Find where the given text appears and provide that cell's center as [x, y] coordinate. 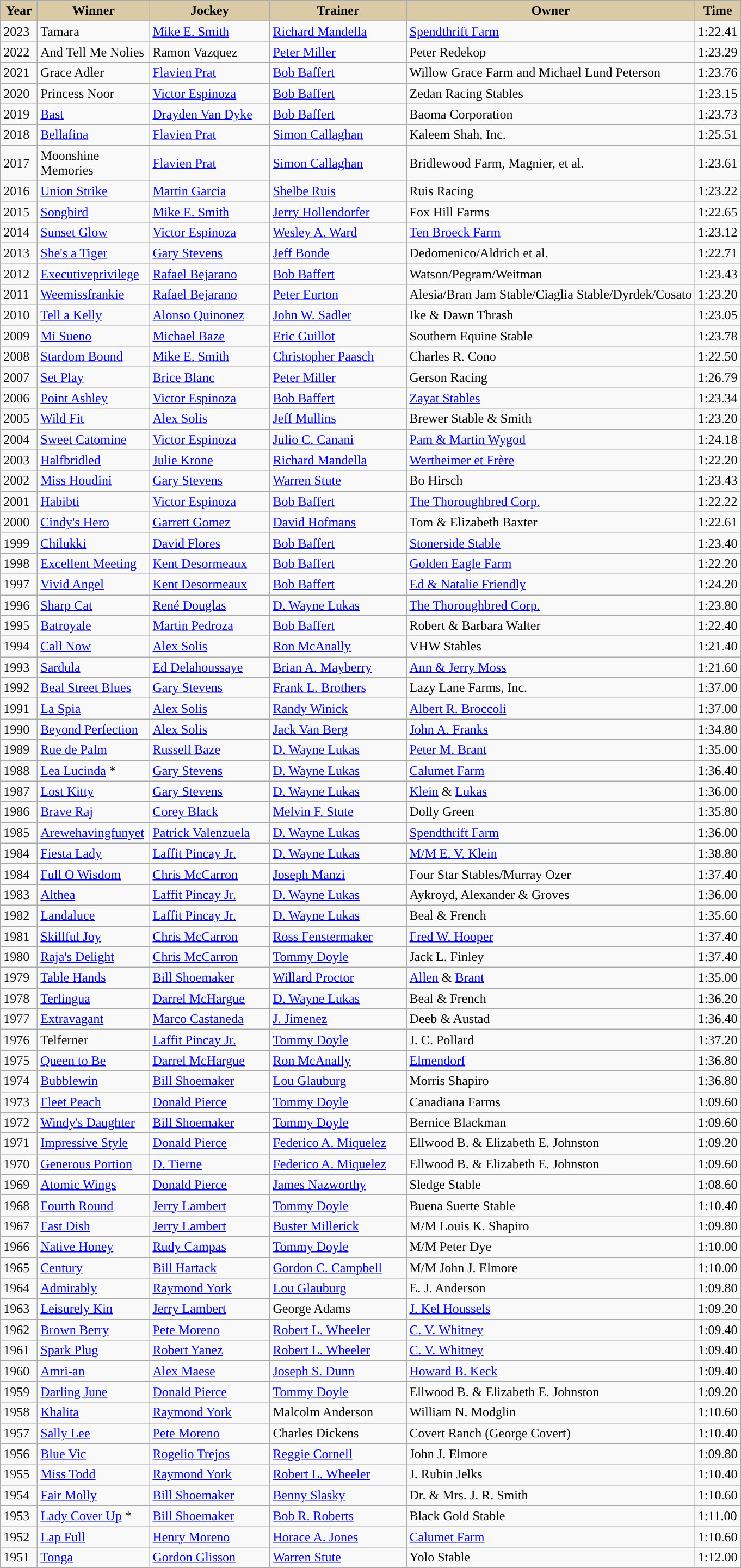
1:22.41 [718, 32]
2023 [19, 32]
1:36.20 [718, 999]
2015 [19, 212]
Miss Todd [94, 1474]
1:11.00 [718, 1516]
Buster Millerick [338, 1226]
Set Play [94, 377]
1997 [19, 584]
Ten Broeck Farm [551, 232]
1981 [19, 936]
Christopher Paasch [338, 357]
1:23.12 [718, 232]
Willard Proctor [338, 978]
1:23.15 [718, 94]
Native Honey [94, 1247]
1995 [19, 626]
1992 [19, 688]
1980 [19, 957]
Zedan Racing Stables [551, 94]
Bridlewood Farm, Magnier, et al. [551, 163]
Bo Hirsch [551, 481]
Dolly Green [551, 812]
Lazy Lane Farms, Inc. [551, 688]
Rogelio Trejos [210, 1454]
Year [19, 11]
Elmendorf [551, 1061]
Tamara [94, 32]
Yolo Stable [551, 1557]
Bernice Blackman [551, 1123]
Bast [94, 114]
Cindy's Hero [94, 522]
1976 [19, 1040]
2012 [19, 274]
Fiesta Lady [94, 853]
1963 [19, 1309]
Ruis Racing [551, 191]
M/M Peter Dye [551, 1247]
Charles R. Cono [551, 357]
Fourth Round [94, 1205]
1990 [19, 729]
Full O Wisdom [94, 874]
1956 [19, 1454]
Owner [551, 11]
Rue de Palm [94, 750]
Ramon Vazquez [210, 52]
1:24.18 [718, 439]
Brice Blanc [210, 377]
Songbird [94, 212]
Wesley A. Ward [338, 232]
1991 [19, 709]
1:35.60 [718, 915]
Golden Eagle Farm [551, 563]
Baoma Corporation [551, 114]
J. Rubin Jelks [551, 1474]
Martin Garcia [210, 191]
Eric Guillot [338, 336]
Batroyale [94, 626]
1974 [19, 1081]
Trainer [338, 11]
Garrett Gomez [210, 522]
Tell a Kelly [94, 315]
Stardom Bound [94, 357]
2006 [19, 398]
1:12.00 [718, 1557]
Aykroyd, Alexander & Groves [551, 895]
1955 [19, 1474]
2013 [19, 253]
2011 [19, 295]
Call Now [94, 647]
1999 [19, 543]
2001 [19, 501]
Robert & Barbara Walter [551, 626]
Jeff Bonde [338, 253]
1:23.73 [718, 114]
1:22.50 [718, 357]
2007 [19, 377]
Charles Dickens [338, 1433]
J. Jimenez [338, 1019]
Ike & Dawn Thrash [551, 315]
2009 [19, 336]
D. Tierne [210, 1164]
Black Gold Stable [551, 1516]
Grace Adler [94, 73]
1982 [19, 915]
Century [94, 1268]
2003 [19, 460]
Fleet Peach [94, 1102]
Corey Black [210, 812]
Table Hands [94, 978]
Spark Plug [94, 1350]
Sharp Cat [94, 605]
J. Kel Houssels [551, 1309]
Julio C. Canani [338, 439]
Point Ashley [94, 398]
2002 [19, 481]
Kaleem Shah, Inc. [551, 135]
Tonga [94, 1557]
Executiveprivilege [94, 274]
Watson/Pegram/Weitman [551, 274]
Peter M. Brant [551, 750]
Alonso Quinonez [210, 315]
Brewer Stable & Smith [551, 419]
Reggie Cornell [338, 1454]
1:38.80 [718, 853]
1996 [19, 605]
1979 [19, 978]
1:26.79 [718, 377]
Vivid Angel [94, 584]
Queen to Be [94, 1061]
Terlingua [94, 999]
Mi Sueno [94, 336]
Chilukki [94, 543]
1:23.80 [718, 605]
1998 [19, 563]
Bill Hartack [210, 1268]
Deeb & Austad [551, 1019]
Extravagant [94, 1019]
1:22.65 [718, 212]
Jerry Hollendorfer [338, 212]
Sally Lee [94, 1433]
1968 [19, 1205]
Marco Castaneda [210, 1019]
Princess Noor [94, 94]
Althea [94, 895]
1966 [19, 1247]
Fox Hill Farms [551, 212]
John A. Franks [551, 729]
Peter Eurton [338, 295]
1:23.22 [718, 191]
Jockey [210, 11]
2021 [19, 73]
2000 [19, 522]
Landaluce [94, 915]
Impressive Style [94, 1143]
1987 [19, 791]
Brown Berry [94, 1330]
Bellafina [94, 135]
1:23.29 [718, 52]
Blue Vic [94, 1454]
Lap Full [94, 1536]
1954 [19, 1495]
1972 [19, 1123]
Randy Winick [338, 709]
1965 [19, 1268]
Fast Dish [94, 1226]
Michael Baze [210, 336]
Shelbe Ruis [338, 191]
1988 [19, 771]
1953 [19, 1516]
Morris Shapiro [551, 1081]
Sledge Stable [551, 1185]
John J. Elmore [551, 1454]
2010 [19, 315]
Halfbridled [94, 460]
2008 [19, 357]
Brian A. Mayberry [338, 667]
Fred W. Hooper [551, 936]
Atomic Wings [94, 1185]
Julie Krone [210, 460]
Willow Grace Farm and Michael Lund Peterson [551, 73]
Dedomenico/Aldrich et al. [551, 253]
Lost Kitty [94, 791]
Miss Houdini [94, 481]
Allen & Brant [551, 978]
Rudy Campas [210, 1247]
Gerson Racing [551, 377]
Drayden Van Dyke [210, 114]
Time [718, 11]
Martin Pedroza [210, 626]
Sardula [94, 667]
1969 [19, 1185]
E. J. Anderson [551, 1288]
1:23.40 [718, 543]
Telferner [94, 1040]
2020 [19, 94]
She's a Tiger [94, 253]
Buena Suerte Stable [551, 1205]
1:35.80 [718, 812]
1986 [19, 812]
Malcolm Anderson [338, 1412]
Brave Raj [94, 812]
1:22.22 [718, 501]
La Spia [94, 709]
1959 [19, 1392]
2004 [19, 439]
Excellent Meeting [94, 563]
1975 [19, 1061]
Lea Lucinda * [94, 771]
Henry Moreno [210, 1536]
Peter Redekop [551, 52]
Lady Cover Up * [94, 1516]
1962 [19, 1330]
1951 [19, 1557]
1957 [19, 1433]
Ed Delahoussaye [210, 667]
M/M E. V. Klein [551, 853]
Southern Equine Stable [551, 336]
John W. Sadler [338, 315]
Zayat Stables [551, 398]
Union Strike [94, 191]
Bob R. Roberts [338, 1516]
1:34.80 [718, 729]
Patrick Valenzuela [210, 833]
1:23.05 [718, 315]
Fair Molly [94, 1495]
1:22.61 [718, 522]
And Tell Me Nolies [94, 52]
Frank L. Brothers [338, 688]
Alex Maese [210, 1371]
Amri-an [94, 1371]
1:23.78 [718, 336]
Sunset Glow [94, 232]
Howard B. Keck [551, 1371]
Raja's Delight [94, 957]
2019 [19, 114]
David Flores [210, 543]
Khalita [94, 1412]
Tom & Elizabeth Baxter [551, 522]
Pam & Martin Wygod [551, 439]
Russell Baze [210, 750]
1985 [19, 833]
Gordon C. Campbell [338, 1268]
Generous Portion [94, 1164]
Ed & Natalie Friendly [551, 584]
1978 [19, 999]
1:37.20 [718, 1040]
2022 [19, 52]
1964 [19, 1288]
1994 [19, 647]
1:22.40 [718, 626]
1958 [19, 1412]
Horace A. Jones [338, 1536]
Joseph S. Dunn [338, 1371]
Admirably [94, 1288]
1:21.40 [718, 647]
Habibti [94, 501]
1961 [19, 1350]
Jeff Mullins [338, 419]
1973 [19, 1102]
1960 [19, 1371]
Beyond Perfection [94, 729]
1977 [19, 1019]
Skillful Joy [94, 936]
VHW Stables [551, 647]
Windy's Daughter [94, 1123]
1:22.71 [718, 253]
1:23.76 [718, 73]
Bubblewin [94, 1081]
Covert Ranch (George Covert) [551, 1433]
2017 [19, 163]
1967 [19, 1226]
2005 [19, 419]
1970 [19, 1164]
Joseph Manzi [338, 874]
Winner [94, 11]
Ann & Jerry Moss [551, 667]
Gordon Glisson [210, 1557]
1:08.60 [718, 1185]
Sweet Catomine [94, 439]
Weemissfrankie [94, 295]
Canadiana Farms [551, 1102]
Melvin F. Stute [338, 812]
Ross Fenstermaker [338, 936]
Albert R. Broccoli [551, 709]
2018 [19, 135]
1971 [19, 1143]
Arewehavingfunyet [94, 833]
Jack Van Berg [338, 729]
Beal Street Blues [94, 688]
Darling June [94, 1392]
Alesia/Bran Jam Stable/Ciaglia Stable/Dyrdek/Cosato [551, 295]
M/M Louis K. Shapiro [551, 1226]
1:25.51 [718, 135]
William N. Modglin [551, 1412]
James Nazworthy [338, 1185]
1952 [19, 1536]
1:21.60 [718, 667]
Dr. & Mrs. J. R. Smith [551, 1495]
2016 [19, 191]
René Douglas [210, 605]
1:24.20 [718, 584]
1:23.61 [718, 163]
1:23.34 [718, 398]
Four Star Stables/Murray Ozer [551, 874]
Benny Slasky [338, 1495]
Leisurely Kin [94, 1309]
George Adams [338, 1309]
2014 [19, 232]
M/M John J. Elmore [551, 1268]
J. C. Pollard [551, 1040]
Wertheimer et Frère [551, 460]
1983 [19, 895]
David Hofmans [338, 522]
1989 [19, 750]
Stonerside Stable [551, 543]
Klein & Lukas [551, 791]
Wild Fit [94, 419]
Moonshine Memories [94, 163]
1993 [19, 667]
Robert Yanez [210, 1350]
Jack L. Finley [551, 957]
